From the cell containing the given text, extract its center point as (x, y) coordinate. 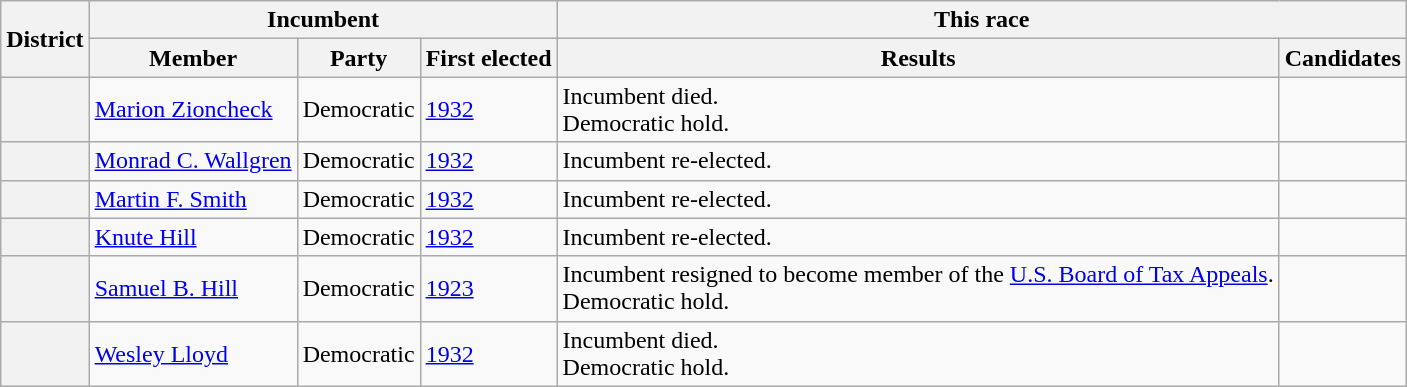
Party (358, 58)
Knute Hill (193, 237)
Results (918, 58)
Incumbent resigned to become member of the U.S. Board of Tax Appeals.Democratic hold. (918, 288)
This race (982, 20)
1923 (488, 288)
Samuel B. Hill (193, 288)
Member (193, 58)
First elected (488, 58)
District (45, 39)
Martin F. Smith (193, 199)
Candidates (1342, 58)
Wesley Lloyd (193, 354)
Incumbent (323, 20)
Monrad C. Wallgren (193, 161)
Marion Zioncheck (193, 110)
